Identify which cell holds the provided text, then report its (x, y) central coordinate. 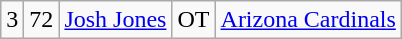
Josh Jones (116, 20)
72 (42, 20)
Arizona Cardinals (308, 20)
3 (12, 20)
OT (194, 20)
